Locate the cell with the specified text and output its (X, Y) center coordinate. 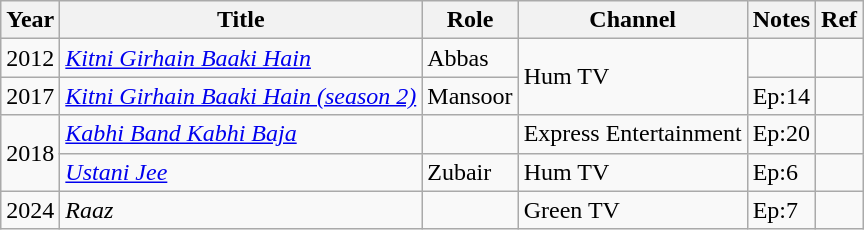
Year (30, 20)
Role (470, 20)
Ep:14 (781, 96)
Ref (840, 20)
Mansoor (470, 96)
Channel (632, 20)
2018 (30, 153)
Ustani Jee (241, 172)
Ep:6 (781, 172)
2017 (30, 96)
2012 (30, 58)
2024 (30, 210)
Express Entertainment (632, 134)
Ep:7 (781, 210)
Title (241, 20)
Kitni Girhain Baaki Hain (season 2) (241, 96)
Zubair (470, 172)
Green TV (632, 210)
Kitni Girhain Baaki Hain (241, 58)
Kabhi Band Kabhi Baja (241, 134)
Notes (781, 20)
Raaz (241, 210)
Ep:20 (781, 134)
Abbas (470, 58)
